Identify which cell holds the provided text, then report its [x, y] central coordinate. 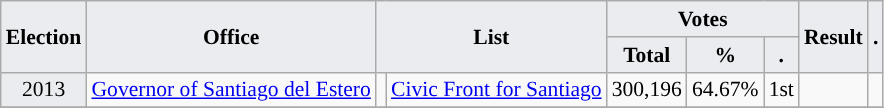
Total [647, 55]
Result [834, 36]
300,196 [647, 90]
64.67% [726, 90]
Office [230, 36]
Civic Front for Santiago [496, 90]
List [492, 36]
2013 [44, 90]
% [726, 55]
Election [44, 36]
Governor of Santiago del Estero [230, 90]
Votes [703, 19]
1st [782, 90]
